Scan for the cell matching the given text and deliver its (X, Y) coordinate at center. 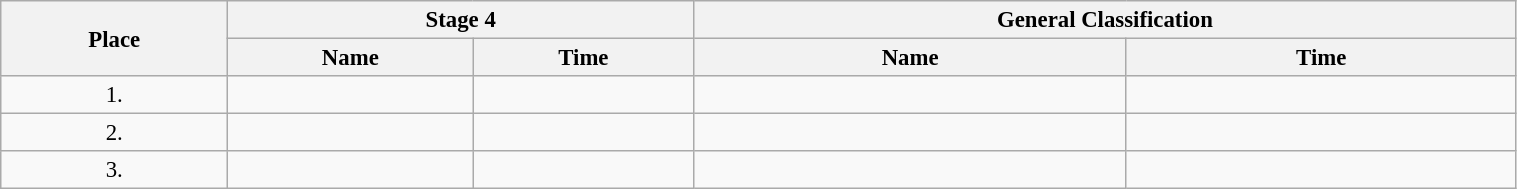
1. (114, 95)
2. (114, 133)
General Classification (1105, 20)
Place (114, 38)
3. (114, 170)
Stage 4 (461, 20)
